Return the [x, y] coordinate for the center point of the cell that contains the specified text.  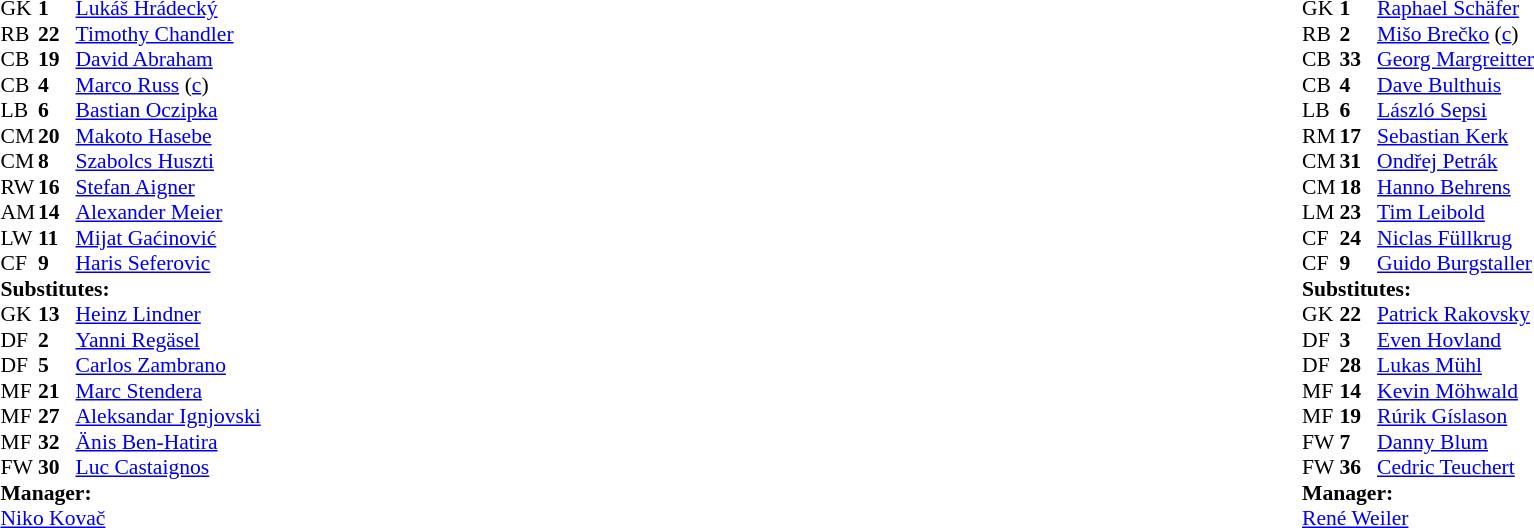
Hanno Behrens [1456, 187]
Carlos Zambrano [168, 365]
Sebastian Kerk [1456, 136]
31 [1359, 161]
11 [57, 238]
16 [57, 187]
Dave Bulthuis [1456, 85]
Yanni Regäsel [168, 340]
AM [19, 213]
Tim Leibold [1456, 213]
Bastian Oczipka [168, 111]
27 [57, 417]
Rúrik Gíslason [1456, 417]
Marco Russ (c) [168, 85]
Heinz Lindner [168, 315]
17 [1359, 136]
LW [19, 238]
Niclas Füllkrug [1456, 238]
Danny Blum [1456, 442]
7 [1359, 442]
Haris Seferovic [168, 263]
Änis Ben-Hatira [168, 442]
Alexander Meier [168, 213]
Ondřej Petrák [1456, 161]
28 [1359, 365]
Marc Stendera [168, 391]
Timothy Chandler [168, 34]
Luc Castaignos [168, 467]
18 [1359, 187]
Cedric Teuchert [1456, 467]
30 [57, 467]
32 [57, 442]
Even Hovland [1456, 340]
RW [19, 187]
László Sepsi [1456, 111]
21 [57, 391]
13 [57, 315]
20 [57, 136]
24 [1359, 238]
RM [1321, 136]
Mijat Gaćinović [168, 238]
Georg Margreitter [1456, 59]
5 [57, 365]
David Abraham [168, 59]
36 [1359, 467]
LM [1321, 213]
23 [1359, 213]
Stefan Aigner [168, 187]
Lukas Mühl [1456, 365]
8 [57, 161]
Kevin Möhwald [1456, 391]
Szabolcs Huszti [168, 161]
Makoto Hasebe [168, 136]
Patrick Rakovsky [1456, 315]
Guido Burgstaller [1456, 263]
33 [1359, 59]
3 [1359, 340]
Mišo Brečko (c) [1456, 34]
Aleksandar Ignjovski [168, 417]
